Pinpoint the cell where the given text exists, returning its [X, Y] midpoint coordinate. 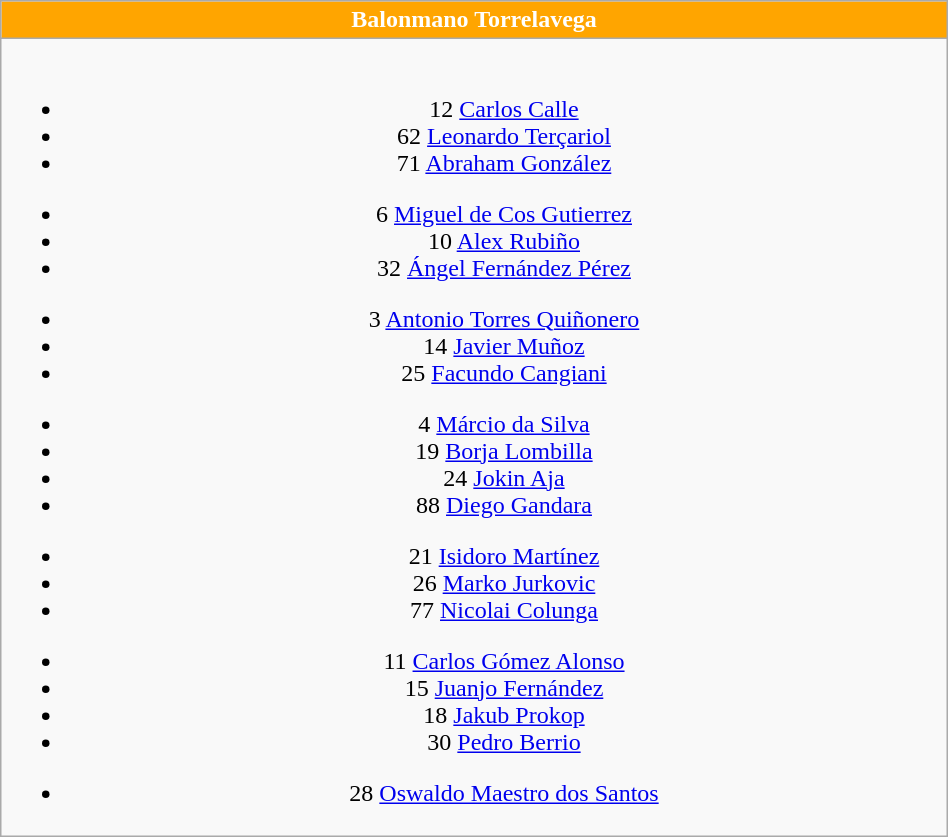
Balonmano Torrelavega [474, 20]
